Identify which cell holds the provided text, then report its [X, Y] central coordinate. 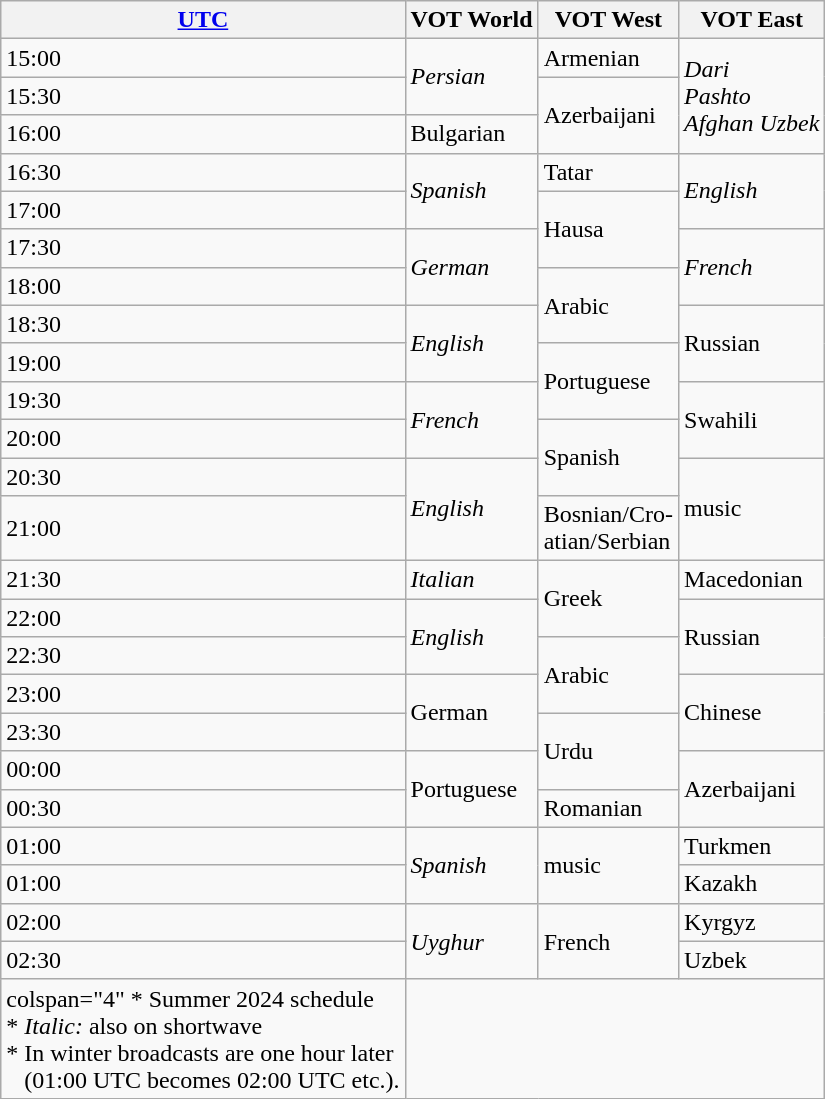
Macedonian [752, 580]
19:00 [203, 362]
Bulgarian [472, 134]
18:00 [203, 286]
Urdu [608, 751]
17:30 [203, 248]
Armenian [608, 58]
colspan="4" * Summer 2024 schedule* Italic: also on shortwave* In winter broadcasts are one hour later (01:00 UTC becomes 02:00 UTC etc.). [203, 1038]
16:00 [203, 134]
Tatar [608, 172]
Persian [472, 77]
UTC [203, 20]
00:00 [203, 770]
Italian [472, 580]
Romanian [608, 808]
15:30 [203, 96]
20:00 [203, 438]
16:30 [203, 172]
Turkmen [752, 846]
19:30 [203, 400]
VOT East [752, 20]
Chinese [752, 713]
Uzbek [752, 960]
22:30 [203, 656]
18:30 [203, 324]
Kyrgyz [752, 922]
02:00 [203, 922]
Swahili [752, 419]
21:00 [203, 528]
VOT West [608, 20]
Kazakh [752, 884]
17:00 [203, 210]
23:00 [203, 694]
VOT World [472, 20]
15:00 [203, 58]
20:30 [203, 477]
02:30 [203, 960]
23:30 [203, 732]
22:00 [203, 618]
Bosnian/Cro-atian/Serbian [608, 528]
Hausa [608, 229]
DariPashtoAfghan Uzbek [752, 96]
21:30 [203, 580]
Uyghur [472, 941]
Greek [608, 599]
00:30 [203, 808]
